For the text-containing cell, return its midpoint in (X, Y) coordinate format. 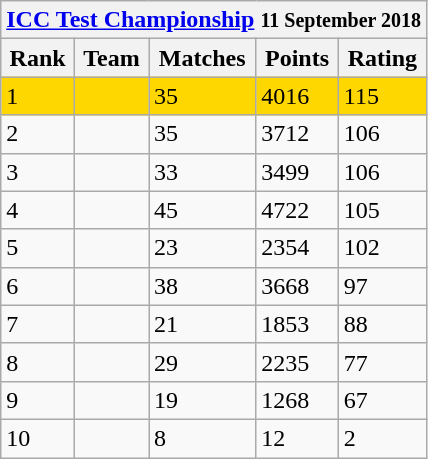
4016 (297, 96)
77 (382, 362)
Rating (382, 58)
Points (297, 58)
67 (382, 400)
1268 (297, 400)
97 (382, 286)
4 (38, 210)
5 (38, 248)
6 (38, 286)
105 (382, 210)
115 (382, 96)
45 (202, 210)
4722 (297, 210)
3499 (297, 172)
Matches (202, 58)
12 (297, 438)
3 (38, 172)
1853 (297, 324)
102 (382, 248)
38 (202, 286)
3668 (297, 286)
88 (382, 324)
10 (38, 438)
3712 (297, 134)
19 (202, 400)
Team (111, 58)
33 (202, 172)
29 (202, 362)
ICC Test Championship 11 September 2018 (214, 20)
2354 (297, 248)
1 (38, 96)
21 (202, 324)
9 (38, 400)
7 (38, 324)
23 (202, 248)
2235 (297, 362)
Rank (38, 58)
